Search for the cell housing the specified text and yield its [X, Y] center coordinate. 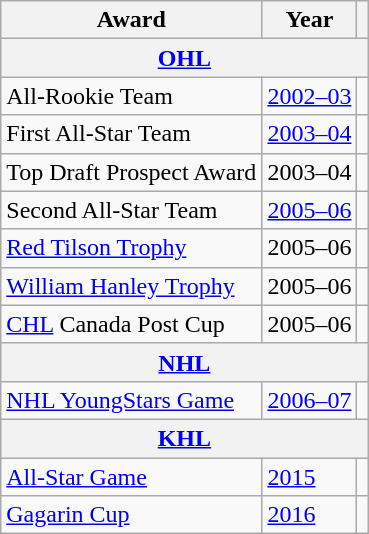
All-Rookie Team [132, 96]
2015 [310, 477]
Second All-Star Team [132, 210]
NHL YoungStars Game [132, 400]
CHL Canada Post Cup [132, 324]
Red Tilson Trophy [132, 248]
2002–03 [310, 96]
First All-Star Team [132, 134]
William Hanley Trophy [132, 286]
KHL [184, 438]
2006–07 [310, 400]
Year [310, 20]
2016 [310, 515]
Top Draft Prospect Award [132, 172]
Award [132, 20]
NHL [184, 362]
Gagarin Cup [132, 515]
All-Star Game [132, 477]
OHL [184, 58]
